From the cell containing the given text, extract its center point as (x, y) coordinate. 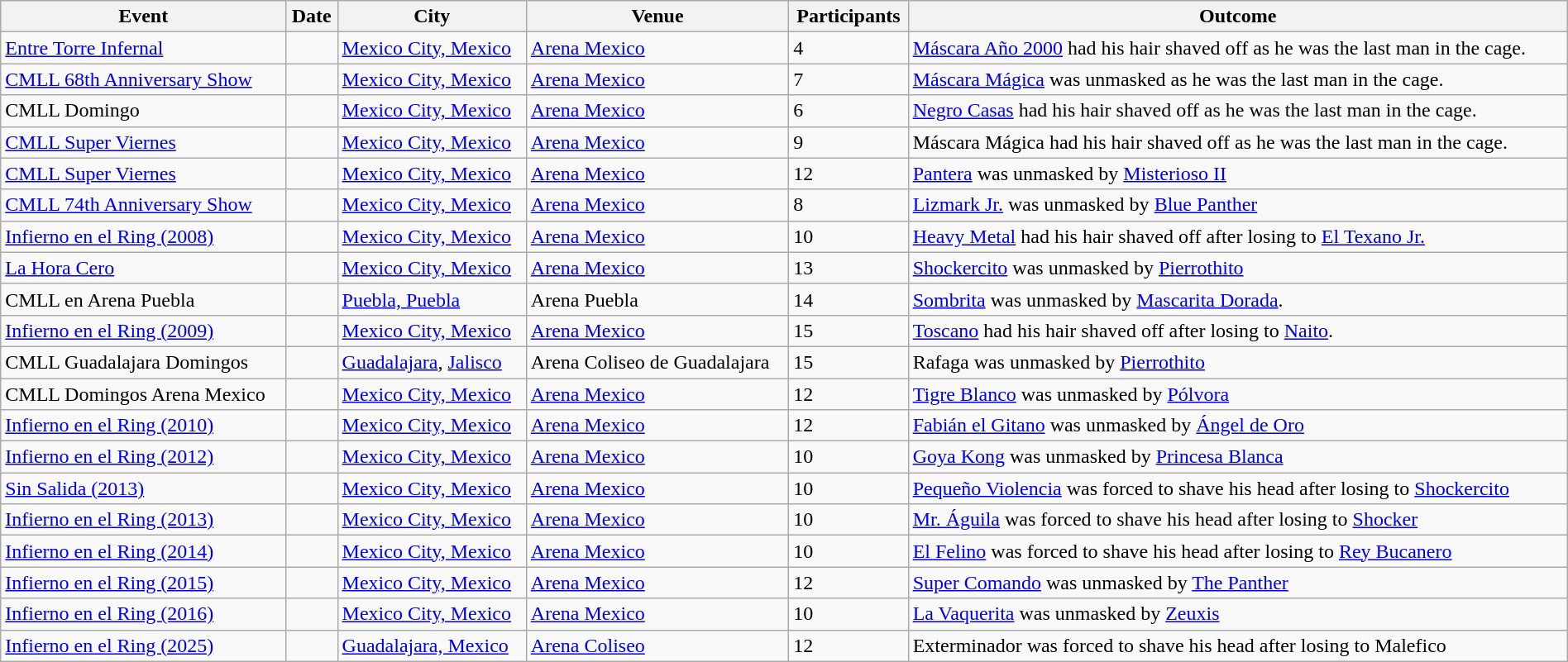
CMLL Domingos Arena Mexico (144, 394)
Goya Kong was unmasked by Princesa Blanca (1237, 457)
9 (849, 142)
Toscano had his hair shaved off after losing to Naito. (1237, 331)
Sombrita was unmasked by Mascarita Dorada. (1237, 299)
Puebla, Puebla (432, 299)
Venue (657, 17)
14 (849, 299)
Arena Puebla (657, 299)
Máscara Mágica was unmasked as he was the last man in the cage. (1237, 79)
La Vaquerita was unmasked by Zeuxis (1237, 614)
Super Comando was unmasked by The Panther (1237, 583)
CMLL 74th Anniversary Show (144, 205)
Sin Salida (2013) (144, 488)
Outcome (1237, 17)
Date (313, 17)
Exterminador was forced to shave his head after losing to Malefico (1237, 645)
Entre Torre Infernal (144, 48)
Mr. Águila was forced to shave his head after losing to Shocker (1237, 520)
7 (849, 79)
Participants (849, 17)
La Hora Cero (144, 268)
Lizmark Jr. was unmasked by Blue Panther (1237, 205)
Máscara Año 2000 had his hair shaved off as he was the last man in the cage. (1237, 48)
Rafaga was unmasked by Pierrothito (1237, 362)
CMLL en Arena Puebla (144, 299)
Fabián el Gitano was unmasked by Ángel de Oro (1237, 426)
Guadalajara, Mexico (432, 645)
Heavy Metal had his hair shaved off after losing to El Texano Jr. (1237, 236)
Negro Casas had his hair shaved off as he was the last man in the cage. (1237, 111)
Infierno en el Ring (2008) (144, 236)
CMLL Guadalajara Domingos (144, 362)
Tigre Blanco was unmasked by Pólvora (1237, 394)
El Felino was forced to shave his head after losing to Rey Bucanero (1237, 551)
Infierno en el Ring (2015) (144, 583)
Infierno en el Ring (2010) (144, 426)
Guadalajara, Jalisco (432, 362)
6 (849, 111)
13 (849, 268)
Máscara Mágica had his hair shaved off as he was the last man in the cage. (1237, 142)
CMLL 68th Anniversary Show (144, 79)
CMLL Domingo (144, 111)
Pantera was unmasked by Misterioso II (1237, 174)
Infierno en el Ring (2014) (144, 551)
Pequeño Violencia was forced to shave his head after losing to Shockercito (1237, 488)
Shockercito was unmasked by Pierrothito (1237, 268)
8 (849, 205)
Infierno en el Ring (2013) (144, 520)
Infierno en el Ring (2016) (144, 614)
Infierno en el Ring (2025) (144, 645)
Infierno en el Ring (2012) (144, 457)
Infierno en el Ring (2009) (144, 331)
City (432, 17)
Arena Coliseo (657, 645)
4 (849, 48)
Event (144, 17)
Arena Coliseo de Guadalajara (657, 362)
